Extract the [x, y] coordinate from the center of the cell holding the provided text.  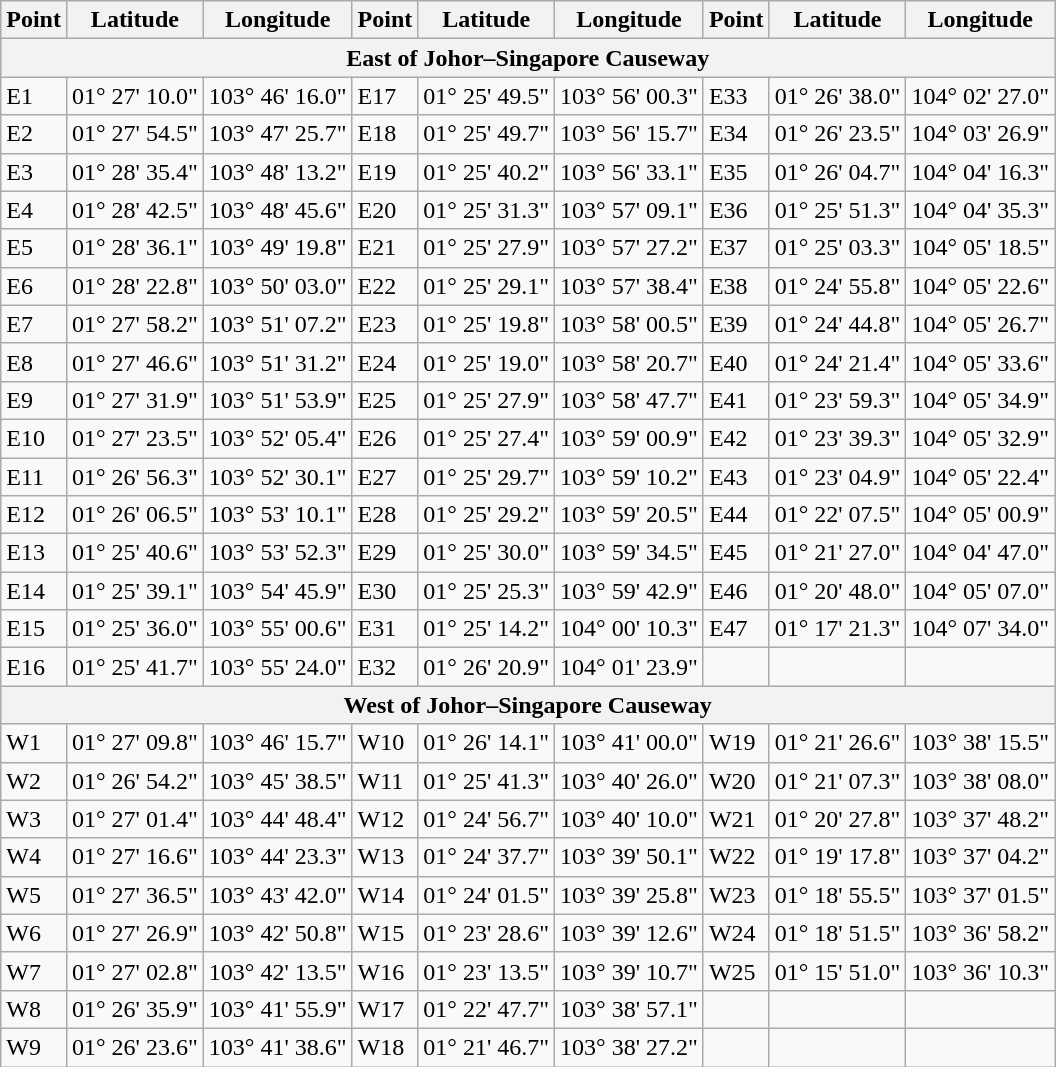
01° 25' 39.1" [134, 591]
W21 [736, 819]
103° 48' 13.2" [278, 172]
104° 05' 07.0" [980, 591]
01° 25' 03.3" [838, 248]
103° 59' 20.5" [630, 515]
104° 05' 18.5" [980, 248]
West of Johor–Singapore Causeway [528, 705]
W1 [34, 743]
104° 05' 34.9" [980, 400]
104° 07' 34.0" [980, 629]
01° 26' 35.9" [134, 1009]
W22 [736, 857]
01° 25' 29.1" [486, 286]
103° 58' 00.5" [630, 324]
103° 51' 31.2" [278, 362]
W24 [736, 933]
01° 15' 51.0" [838, 971]
E31 [385, 629]
E44 [736, 515]
01° 19' 17.8" [838, 857]
103° 42' 13.5" [278, 971]
103° 39' 12.6" [630, 933]
01° 25' 25.3" [486, 591]
E16 [34, 667]
01° 23' 04.9" [838, 477]
01° 26' 56.3" [134, 477]
01° 17' 21.3" [838, 629]
103° 38' 08.0" [980, 781]
E1 [34, 96]
W18 [385, 1047]
103° 56' 33.1" [630, 172]
103° 42' 50.8" [278, 933]
104° 05' 33.6" [980, 362]
103° 43' 42.0" [278, 895]
01° 26' 20.9" [486, 667]
104° 00' 10.3" [630, 629]
E36 [736, 210]
01° 26' 14.1" [486, 743]
104° 01' 23.9" [630, 667]
E25 [385, 400]
01° 28' 36.1" [134, 248]
E12 [34, 515]
E8 [34, 362]
104° 04' 47.0" [980, 553]
103° 50' 03.0" [278, 286]
E29 [385, 553]
103° 59' 10.2" [630, 477]
E34 [736, 134]
103° 52' 30.1" [278, 477]
01° 24' 01.5" [486, 895]
01° 28' 22.8" [134, 286]
01° 20' 27.8" [838, 819]
103° 51' 07.2" [278, 324]
01° 25' 27.4" [486, 438]
01° 21' 26.6" [838, 743]
01° 28' 35.4" [134, 172]
103° 37' 48.2" [980, 819]
01° 26' 23.5" [838, 134]
103° 52' 05.4" [278, 438]
W8 [34, 1009]
103° 53' 10.1" [278, 515]
103° 37' 01.5" [980, 895]
103° 58' 20.7" [630, 362]
103° 57' 27.2" [630, 248]
E38 [736, 286]
E13 [34, 553]
01° 27' 02.8" [134, 971]
E2 [34, 134]
103° 44' 48.4" [278, 819]
01° 24' 56.7" [486, 819]
E26 [385, 438]
E7 [34, 324]
01° 24' 44.8" [838, 324]
W17 [385, 1009]
01° 25' 29.7" [486, 477]
103° 53' 52.3" [278, 553]
01° 25' 36.0" [134, 629]
01° 23' 28.6" [486, 933]
104° 05' 32.9" [980, 438]
103° 59' 34.5" [630, 553]
E6 [34, 286]
E40 [736, 362]
01° 23' 59.3" [838, 400]
01° 27' 09.8" [134, 743]
01° 20' 48.0" [838, 591]
103° 57' 38.4" [630, 286]
01° 27' 36.5" [134, 895]
W6 [34, 933]
E18 [385, 134]
01° 25' 19.8" [486, 324]
01° 25' 41.7" [134, 667]
01° 21' 46.7" [486, 1047]
E42 [736, 438]
E22 [385, 286]
104° 05' 22.6" [980, 286]
W13 [385, 857]
01° 26' 23.6" [134, 1047]
E24 [385, 362]
01° 25' 40.6" [134, 553]
103° 55' 24.0" [278, 667]
E23 [385, 324]
W9 [34, 1047]
W14 [385, 895]
01° 27' 54.5" [134, 134]
W11 [385, 781]
01° 26' 54.2" [134, 781]
01° 21' 07.3" [838, 781]
E10 [34, 438]
103° 38' 27.2" [630, 1047]
East of Johor–Singapore Causeway [528, 58]
01° 27' 01.4" [134, 819]
E32 [385, 667]
E14 [34, 591]
01° 25' 14.2" [486, 629]
103° 37' 04.2" [980, 857]
103° 41' 00.0" [630, 743]
103° 40' 10.0" [630, 819]
103° 38' 15.5" [980, 743]
01° 25' 49.7" [486, 134]
W25 [736, 971]
01° 25' 29.2" [486, 515]
01° 22' 47.7" [486, 1009]
103° 38' 57.1" [630, 1009]
01° 27' 10.0" [134, 96]
01° 25' 49.5" [486, 96]
E35 [736, 172]
W5 [34, 895]
01° 26' 04.7" [838, 172]
01° 25' 40.2" [486, 172]
01° 22' 07.5" [838, 515]
01° 26' 38.0" [838, 96]
103° 56' 15.7" [630, 134]
01° 27' 23.5" [134, 438]
01° 27' 58.2" [134, 324]
103° 56' 00.3" [630, 96]
E9 [34, 400]
103° 57' 09.1" [630, 210]
E46 [736, 591]
E30 [385, 591]
W19 [736, 743]
103° 41' 38.6" [278, 1047]
E3 [34, 172]
01° 24' 55.8" [838, 286]
E4 [34, 210]
E37 [736, 248]
104° 04' 35.3" [980, 210]
103° 41' 55.9" [278, 1009]
W10 [385, 743]
01° 23' 39.3" [838, 438]
104° 04' 16.3" [980, 172]
W23 [736, 895]
01° 26' 06.5" [134, 515]
01° 24' 37.7" [486, 857]
E11 [34, 477]
103° 46' 15.7" [278, 743]
103° 51' 53.9" [278, 400]
E47 [736, 629]
103° 54' 45.9" [278, 591]
01° 18' 55.5" [838, 895]
W3 [34, 819]
01° 28' 42.5" [134, 210]
103° 39' 25.8" [630, 895]
103° 45' 38.5" [278, 781]
W7 [34, 971]
103° 36' 58.2" [980, 933]
E28 [385, 515]
E5 [34, 248]
103° 48' 45.6" [278, 210]
W4 [34, 857]
01° 25' 19.0" [486, 362]
01° 25' 51.3" [838, 210]
01° 23' 13.5" [486, 971]
01° 24' 21.4" [838, 362]
103° 47' 25.7" [278, 134]
E45 [736, 553]
103° 55' 00.6" [278, 629]
01° 27' 46.6" [134, 362]
103° 49' 19.8" [278, 248]
01° 25' 41.3" [486, 781]
E43 [736, 477]
01° 25' 30.0" [486, 553]
E27 [385, 477]
W15 [385, 933]
01° 27' 16.6" [134, 857]
104° 02' 27.0" [980, 96]
103° 59' 00.9" [630, 438]
103° 39' 50.1" [630, 857]
E41 [736, 400]
104° 05' 22.4" [980, 477]
103° 46' 16.0" [278, 96]
01° 25' 31.3" [486, 210]
104° 05' 26.7" [980, 324]
01° 21' 27.0" [838, 553]
W2 [34, 781]
E17 [385, 96]
104° 05' 00.9" [980, 515]
E39 [736, 324]
W16 [385, 971]
103° 40' 26.0" [630, 781]
103° 44' 23.3" [278, 857]
103° 59' 42.9" [630, 591]
01° 27' 26.9" [134, 933]
E21 [385, 248]
E15 [34, 629]
103° 58' 47.7" [630, 400]
E33 [736, 96]
103° 36' 10.3" [980, 971]
104° 03' 26.9" [980, 134]
W20 [736, 781]
103° 39' 10.7" [630, 971]
01° 27' 31.9" [134, 400]
01° 18' 51.5" [838, 933]
E19 [385, 172]
E20 [385, 210]
W12 [385, 819]
